Return the (X, Y) coordinate for the center point of the cell that contains the specified text.  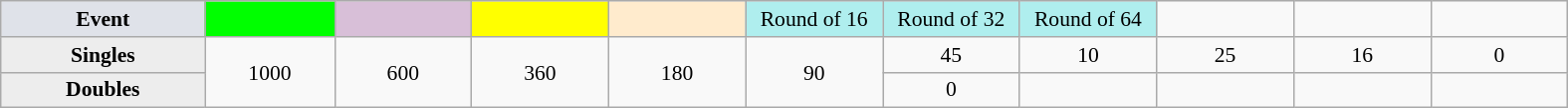
180 (677, 72)
16 (1362, 55)
360 (541, 72)
Singles (104, 55)
45 (951, 55)
Round of 32 (951, 19)
90 (814, 72)
Doubles (104, 90)
1000 (270, 72)
25 (1226, 55)
600 (403, 72)
Event (104, 19)
Round of 64 (1088, 19)
10 (1088, 55)
Round of 16 (814, 19)
